Extract the (X, Y) coordinate from the center of the cell holding the provided text.  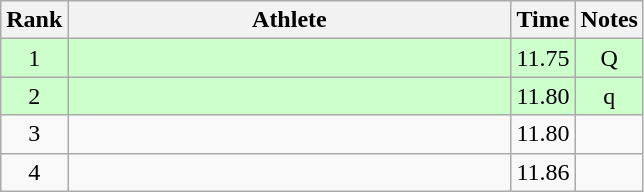
Rank (34, 20)
4 (34, 172)
2 (34, 96)
q (609, 96)
11.86 (543, 172)
Time (543, 20)
Athlete (290, 20)
1 (34, 58)
Notes (609, 20)
11.75 (543, 58)
3 (34, 134)
Q (609, 58)
